From the cell containing the given text, extract its center point as [x, y] coordinate. 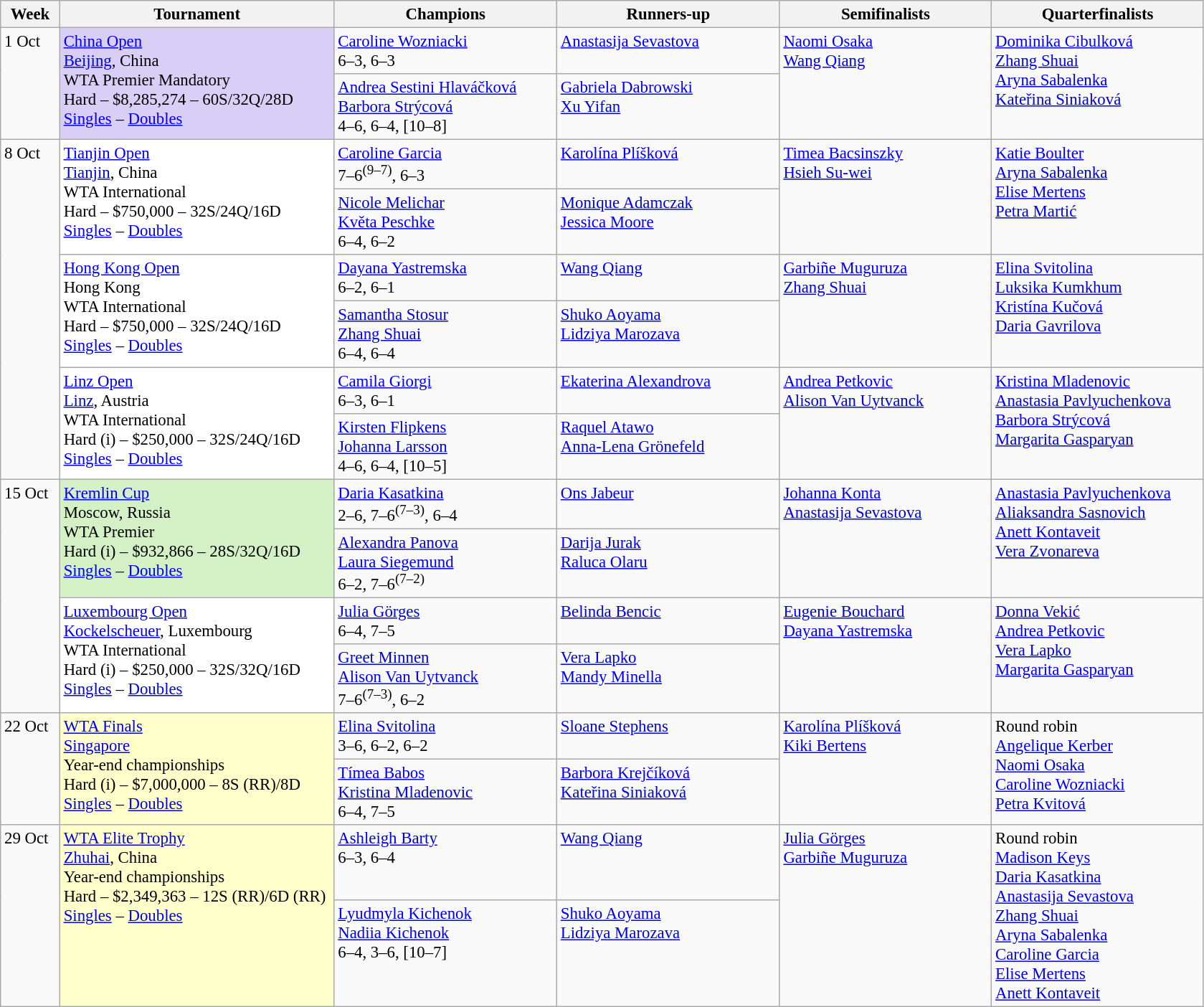
Round robin Angelique Kerber Naomi Osaka Caroline Wozniacki Petra Kvitová [1098, 769]
Dayana Yastremska 6–2, 6–1 [446, 278]
Round robin Madison Keys Daria Kasatkina Anastasija Sevastova Zhang Shuai Aryna Sabalenka Caroline Garcia Elise Mertens Anett Kontaveit [1098, 916]
Karolína Plíšková Kiki Bertens [886, 769]
Karolína Plíšková [668, 165]
1 Oct [30, 84]
Anastasia Pavlyuchenkova Aliaksandra Sasnovich Anett Kontaveit Vera Zvonareva [1098, 538]
Tianjin Open Tianjin, ChinaWTA InternationalHard – $750,000 – 32S/24Q/16DSingles – Doubles [196, 198]
Darija Jurak Raluca Olaru [668, 563]
Nicole Melichar Květa Peschke 6–4, 6–2 [446, 222]
Andrea Petkovic Alison Van Uytvanck [886, 423]
Camila Giorgi 6–3, 6–1 [446, 390]
Anastasija Sevastova [668, 52]
Lyudmyla Kichenok Nadiia Kichenok 6–4, 3–6, [10–7] [446, 954]
Ashleigh Barty 6–3, 6–4 [446, 862]
Barbora Krejčíková Kateřina Siniaková [668, 793]
29 Oct [30, 916]
Semifinalists [886, 14]
Vera Lapko Mandy Minella [668, 679]
WTA Elite Trophy Zhuhai, ChinaYear-end championshipsHard – $2,349,363 – 12S (RR)/6D (RR)Singles – Doubles [196, 916]
8 Oct [30, 310]
Tímea Babos Kristina Mladenovic 6–4, 7–5 [446, 793]
Gabriela Dabrowski Xu Yifan [668, 107]
Johanna Konta Anastasija Sevastova [886, 538]
Quarterfinalists [1098, 14]
Linz Open Linz, AustriaWTA InternationalHard (i) – $250,000 – 32S/24Q/16DSingles – Doubles [196, 423]
Caroline Garcia 7–6(9–7), 6–3 [446, 165]
Naomi Osaka Wang Qiang [886, 84]
Samantha Stosur Zhang Shuai 6–4, 6–4 [446, 334]
Kristina Mladenovic Anastasia Pavlyuchenkova Barbora Strýcová Margarita Gasparyan [1098, 423]
Timea Bacsinszky Hsieh Su-wei [886, 198]
Greet Minnen Alison Van Uytvanck 7–6(7–3), 6–2 [446, 679]
Katie Boulter Aryna Sabalenka Elise Mertens Petra Martić [1098, 198]
Tournament [196, 14]
Ekaterina Alexandrova [668, 390]
China Open Beijing, ChinaWTA Premier MandatoryHard – $8,285,274 – 60S/32Q/28DSingles – Doubles [196, 84]
Julia Görges 6–4, 7–5 [446, 621]
Runners-up [668, 14]
Luxembourg Open Kockelscheuer, LuxembourgWTA InternationalHard (i) – $250,000 – 32S/32Q/16DSingles – Doubles [196, 656]
Elina Svitolina 3–6, 6–2, 6–2 [446, 736]
Monique Adamczak Jessica Moore [668, 222]
Raquel Atawo Anna-Lena Grönefeld [668, 446]
Week [30, 14]
Belinda Bencic [668, 621]
Dominika Cibulková Zhang Shuai Aryna Sabalenka Kateřina Siniaková [1098, 84]
Andrea Sestini Hlaváčková Barbora Strýcová 4–6, 6–4, [10–8] [446, 107]
Ons Jabeur [668, 504]
22 Oct [30, 769]
Sloane Stephens [668, 736]
Caroline Wozniacki 6–3, 6–3 [446, 52]
15 Oct [30, 596]
Kremlin Cup Moscow, RussiaWTA PremierHard (i) – $932,866 – 28S/32Q/16DSingles – Doubles [196, 538]
WTA Finals SingaporeYear-end championshipsHard (i) – $7,000,000 – 8S (RR)/8DSingles – Doubles [196, 769]
Donna Vekić Andrea Petkovic Vera Lapko Margarita Gasparyan [1098, 656]
Elina Svitolina Luksika Kumkhum Kristína Kučová Daria Gavrilova [1098, 311]
Garbiñe Muguruza Zhang Shuai [886, 311]
Alexandra Panova Laura Siegemund 6–2, 7–6(7–2) [446, 563]
Daria Kasatkina 2–6, 7–6(7–3), 6–4 [446, 504]
Kirsten Flipkens Johanna Larsson 4–6, 6–4, [10–5] [446, 446]
Eugenie Bouchard Dayana Yastremska [886, 656]
Julia Görges Garbiñe Muguruza [886, 916]
Champions [446, 14]
Hong Kong Open Hong KongWTA InternationalHard – $750,000 – 32S/24Q/16DSingles – Doubles [196, 311]
